Detect which cell encompasses the target text, then output its [X, Y] center coordinate. 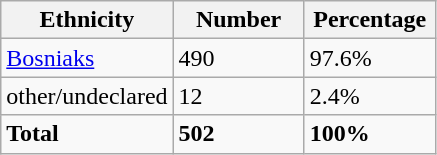
Percentage [370, 20]
2.4% [370, 96]
490 [238, 58]
502 [238, 134]
Bosniaks [87, 58]
97.6% [370, 58]
other/undeclared [87, 96]
Number [238, 20]
Total [87, 134]
100% [370, 134]
12 [238, 96]
Ethnicity [87, 20]
